Scan for the cell matching the given text and deliver its [X, Y] coordinate at center. 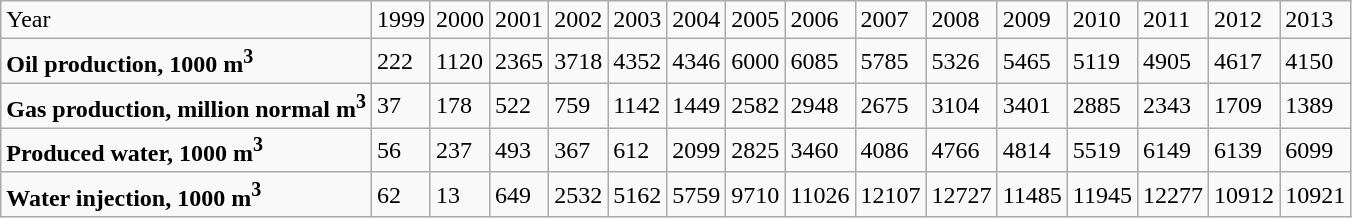
11026 [820, 194]
13 [460, 194]
56 [400, 150]
6149 [1172, 150]
649 [520, 194]
2008 [962, 20]
6000 [756, 62]
2675 [890, 106]
237 [460, 150]
2010 [1102, 20]
5785 [890, 62]
2004 [696, 20]
4150 [1316, 62]
2948 [820, 106]
2099 [696, 150]
5162 [638, 194]
12107 [890, 194]
4346 [696, 62]
11485 [1032, 194]
2343 [1172, 106]
Gas production, million normal m3 [186, 106]
12727 [962, 194]
367 [578, 150]
4617 [1244, 62]
10921 [1316, 194]
2011 [1172, 20]
2007 [890, 20]
612 [638, 150]
Water injection, 1000 m3 [186, 194]
1709 [1244, 106]
2003 [638, 20]
6139 [1244, 150]
178 [460, 106]
5519 [1102, 150]
4352 [638, 62]
12277 [1172, 194]
9710 [756, 194]
6085 [820, 62]
Produced water, 1000 m3 [186, 150]
1389 [1316, 106]
2009 [1032, 20]
Year [186, 20]
493 [520, 150]
5465 [1032, 62]
1449 [696, 106]
2006 [820, 20]
1142 [638, 106]
62 [400, 194]
6099 [1316, 150]
10912 [1244, 194]
2825 [756, 150]
3460 [820, 150]
2365 [520, 62]
4814 [1032, 150]
5326 [962, 62]
1120 [460, 62]
37 [400, 106]
2002 [578, 20]
5119 [1102, 62]
2532 [578, 194]
2001 [520, 20]
759 [578, 106]
4766 [962, 150]
3718 [578, 62]
2000 [460, 20]
2005 [756, 20]
2013 [1316, 20]
5759 [696, 194]
Oil production, 1000 m3 [186, 62]
11945 [1102, 194]
222 [400, 62]
2582 [756, 106]
2885 [1102, 106]
522 [520, 106]
3104 [962, 106]
3401 [1032, 106]
4905 [1172, 62]
1999 [400, 20]
4086 [890, 150]
2012 [1244, 20]
